Search for the cell housing the specified text and yield its (X, Y) center coordinate. 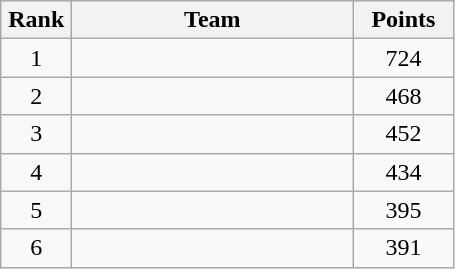
Points (404, 20)
2 (36, 96)
452 (404, 134)
3 (36, 134)
395 (404, 210)
724 (404, 58)
Rank (36, 20)
434 (404, 172)
6 (36, 248)
5 (36, 210)
391 (404, 248)
Team (212, 20)
4 (36, 172)
1 (36, 58)
468 (404, 96)
